Identify which cell holds the provided text, then report its [X, Y] central coordinate. 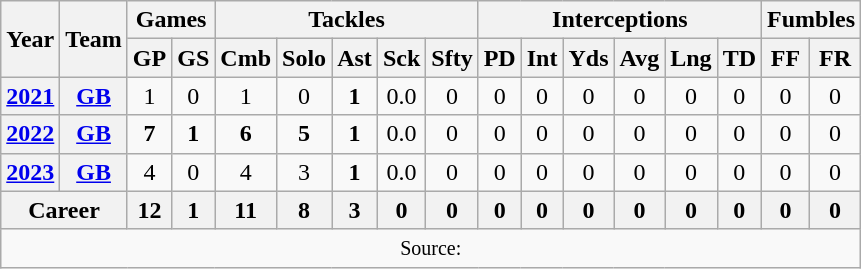
Ast [355, 58]
Avg [640, 58]
11 [246, 210]
12 [149, 210]
Career [64, 210]
GP [149, 58]
Solo [304, 58]
Fumbles [812, 20]
Team [94, 39]
Year [30, 39]
Games [170, 20]
7 [149, 134]
Sfty [452, 58]
8 [304, 210]
Interceptions [620, 20]
Tackles [346, 20]
2021 [30, 96]
2022 [30, 134]
PD [500, 58]
GS [194, 58]
5 [304, 134]
Cmb [246, 58]
Sck [401, 58]
FR [834, 58]
Yds [588, 58]
Int [542, 58]
TD [739, 58]
FF [786, 58]
6 [246, 134]
2023 [30, 172]
Lng [691, 58]
Source: [431, 248]
